Provide the [X, Y] coordinate of the cell's center where the given text is located.  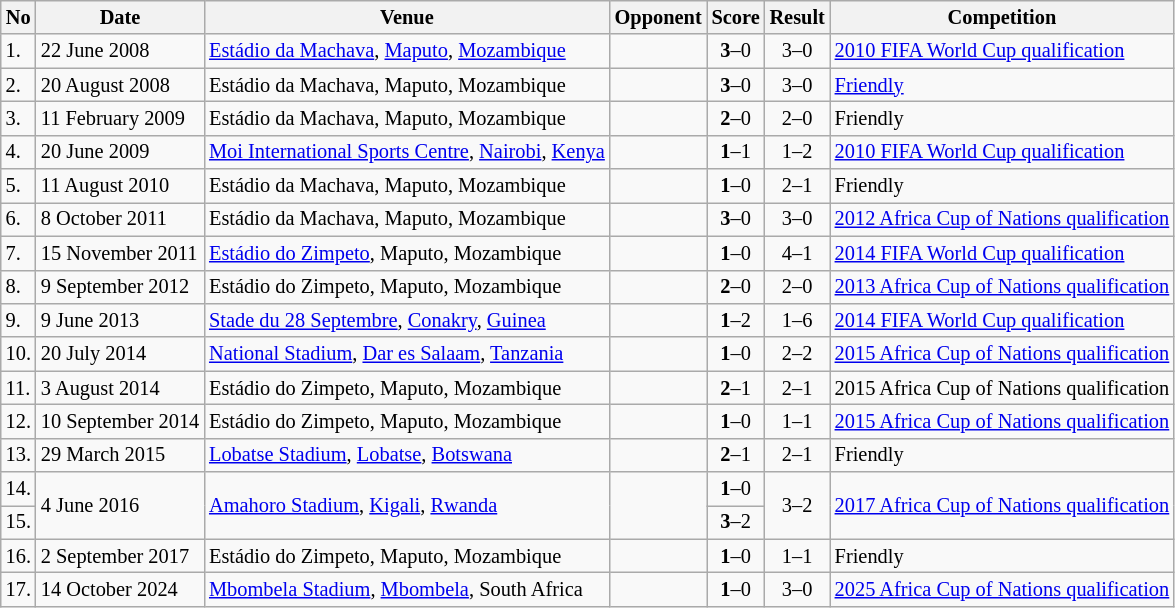
14. [18, 489]
Mbombela Stadium, Mbombela, South Africa [407, 589]
Lobatse Stadium, Lobatse, Botswana [407, 455]
22 June 2008 [120, 51]
1. [18, 51]
Amahoro Stadium, Kigali, Rwanda [407, 506]
9 September 2012 [120, 287]
13. [18, 455]
Opponent [658, 17]
2012 Africa Cup of Nations qualification [1002, 219]
No [18, 17]
8. [18, 287]
16. [18, 556]
Result [798, 17]
15. [18, 522]
12. [18, 421]
Venue [407, 17]
5. [18, 186]
National Stadium, Dar es Salaam, Tanzania [407, 354]
3 August 2014 [120, 388]
29 March 2015 [120, 455]
Stade du 28 Septembre, Conakry, Guinea [407, 320]
1–6 [798, 320]
20 July 2014 [120, 354]
2017 Africa Cup of Nations qualification [1002, 506]
Date [120, 17]
10 September 2014 [120, 421]
7. [18, 253]
9 June 2013 [120, 320]
Moi International Sports Centre, Nairobi, Kenya [407, 152]
11 August 2010 [120, 186]
2–2 [798, 354]
4 June 2016 [120, 506]
Score [736, 17]
10. [18, 354]
2025 Africa Cup of Nations qualification [1002, 589]
2. [18, 85]
20 August 2008 [120, 85]
Competition [1002, 17]
9. [18, 320]
15 November 2011 [120, 253]
8 October 2011 [120, 219]
4–1 [798, 253]
11 February 2009 [120, 118]
20 June 2009 [120, 152]
4. [18, 152]
2013 Africa Cup of Nations qualification [1002, 287]
11. [18, 388]
3. [18, 118]
17. [18, 589]
2 September 2017 [120, 556]
6. [18, 219]
14 October 2024 [120, 589]
